Return (x, y) of the center of cell containing provided text 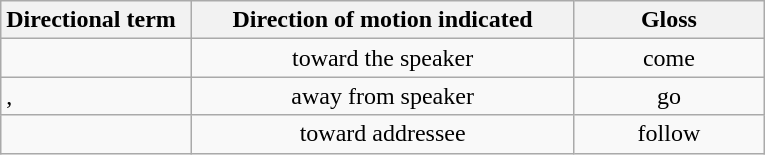
away from speaker (383, 96)
Gloss (668, 20)
Direction of motion indicated (383, 20)
toward the speaker (383, 58)
come (668, 58)
go (668, 96)
, (96, 96)
toward addressee (383, 134)
Directional term (96, 20)
follow (668, 134)
